Pinpoint the cell where the given text exists, returning its [x, y] midpoint coordinate. 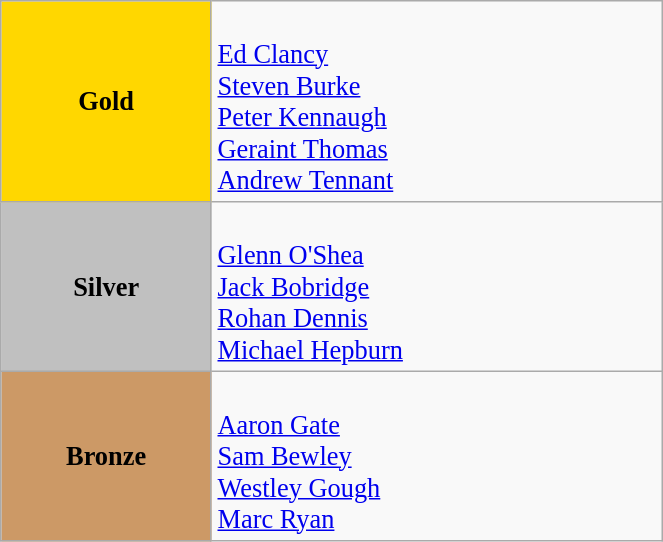
Glenn O'SheaJack BobridgeRohan DennisMichael Hepburn [436, 286]
Bronze [106, 456]
Ed ClancySteven BurkePeter KennaughGeraint ThomasAndrew Tennant [436, 100]
Gold [106, 100]
Aaron GateSam BewleyWestley GoughMarc Ryan [436, 456]
Silver [106, 286]
